Capture the cell that displays the provided text and extract its [X, Y] central coordinate. 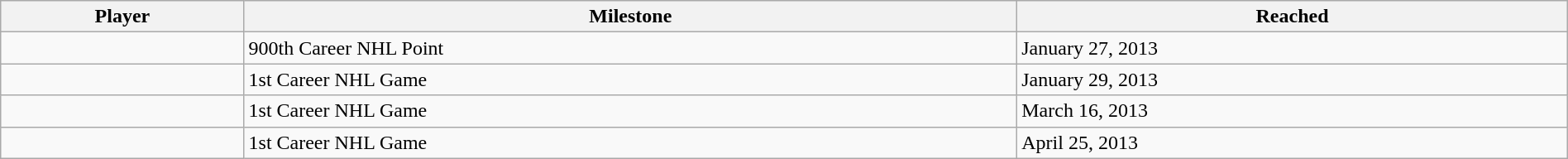
Player [122, 17]
January 27, 2013 [1293, 48]
January 29, 2013 [1293, 79]
March 16, 2013 [1293, 111]
Reached [1293, 17]
April 25, 2013 [1293, 142]
Milestone [630, 17]
900th Career NHL Point [630, 48]
